Output the (X, Y) coordinate of the center of the cell containing the given text.  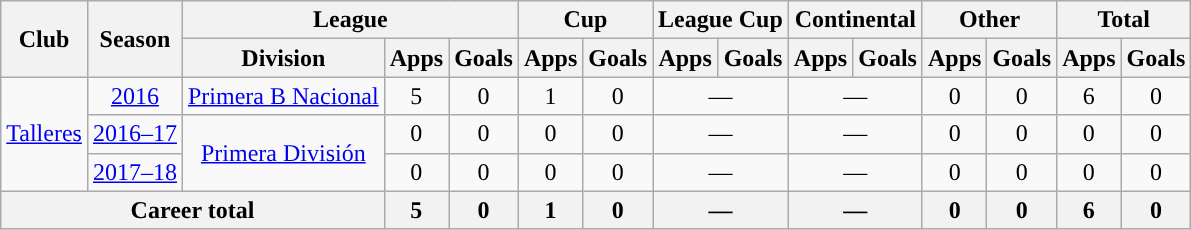
League Cup (721, 20)
Continental (855, 20)
Other (989, 20)
Talleres (44, 134)
League (350, 20)
2016 (134, 96)
Primera División (283, 153)
Total (1124, 20)
Cup (585, 20)
2017–18 (134, 172)
Season (134, 39)
2016–17 (134, 134)
Division (283, 58)
Primera B Nacional (283, 96)
Club (44, 39)
Career total (192, 210)
